Find where the given text appears and provide that cell's center as (X, Y) coordinate. 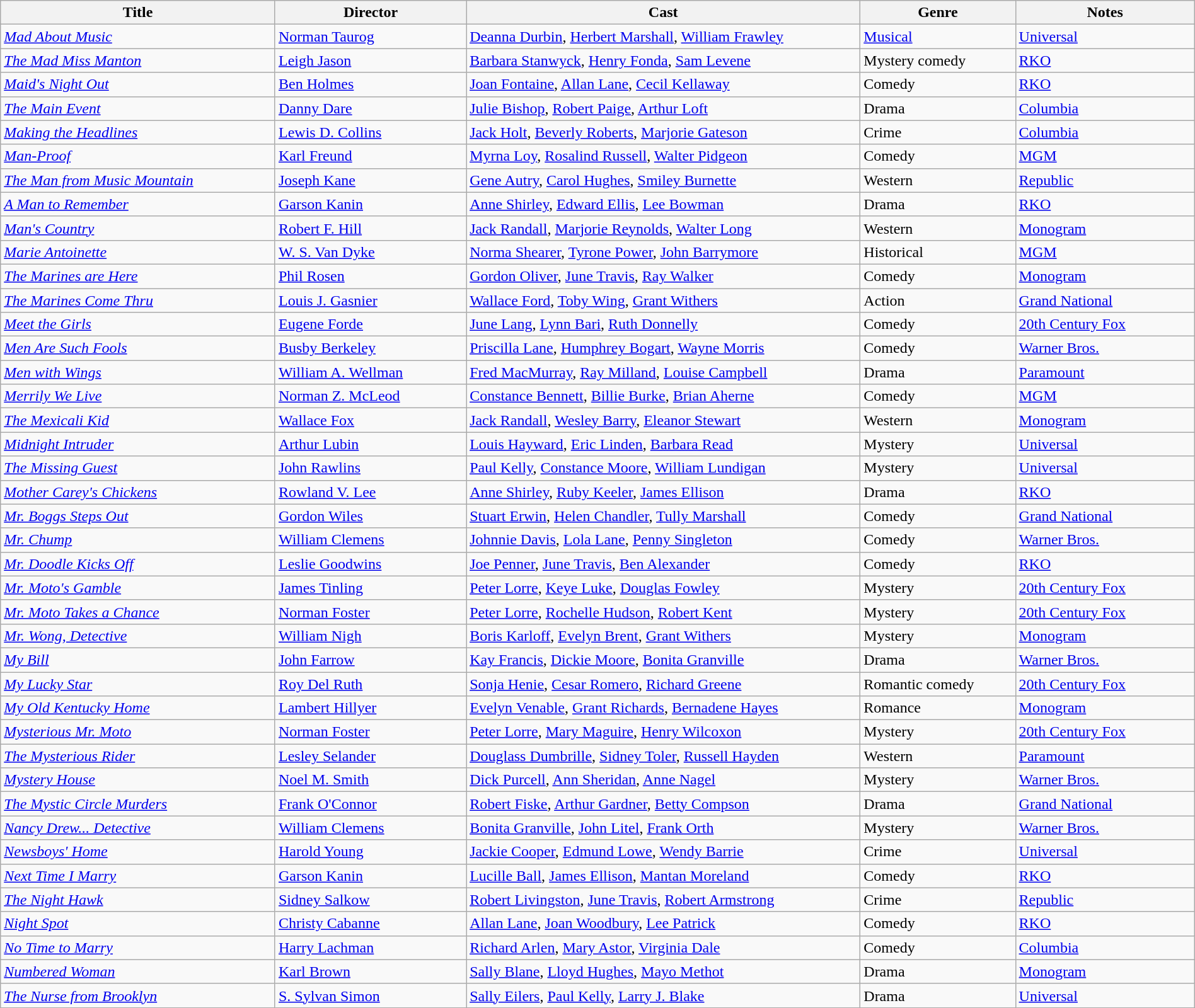
Mr. Moto's Gamble (138, 588)
The Nurse from Brooklyn (138, 995)
Wallace Ford, Toby Wing, Grant Withers (663, 301)
Harold Young (371, 852)
Merrily We Live (138, 396)
Sally Blane, Lloyd Hughes, Mayo Methot (663, 971)
Noel M. Smith (371, 780)
Karl Freund (371, 156)
Title (138, 13)
Musical (938, 37)
Peter Lorre, Mary Maguire, Henry Wilcoxon (663, 732)
Newsboys' Home (138, 852)
Rowland V. Lee (371, 492)
My Lucky Star (138, 684)
Ben Holmes (371, 84)
Louis Hayward, Eric Linden, Barbara Read (663, 444)
Mr. Boggs Steps Out (138, 516)
Marie Antoinette (138, 252)
Jack Randall, Wesley Barry, Eleanor Stewart (663, 420)
Sidney Salkow (371, 900)
Maid's Night Out (138, 84)
Mr. Moto Takes a Chance (138, 612)
Danny Dare (371, 108)
Mad About Music (138, 37)
Night Spot (138, 924)
Jack Randall, Marjorie Reynolds, Walter Long (663, 228)
Sonja Henie, Cesar Romero, Richard Greene (663, 684)
Lambert Hillyer (371, 708)
Evelyn Venable, Grant Richards, Bernadene Hayes (663, 708)
Eugene Forde (371, 324)
My Old Kentucky Home (138, 708)
Mr. Chump (138, 540)
Anne Shirley, Ruby Keeler, James Ellison (663, 492)
Constance Bennett, Billie Burke, Brian Aherne (663, 396)
William A. Wellman (371, 372)
Myrna Loy, Rosalind Russell, Walter Pidgeon (663, 156)
Mother Carey's Chickens (138, 492)
No Time to Marry (138, 948)
Mystery House (138, 780)
Arthur Lubin (371, 444)
Jackie Cooper, Edmund Lowe, Wendy Barrie (663, 852)
The Missing Guest (138, 468)
Robert F. Hill (371, 228)
Notes (1105, 13)
Priscilla Lane, Humphrey Bogart, Wayne Morris (663, 348)
Douglass Dumbrille, Sidney Toler, Russell Hayden (663, 756)
The Mysterious Rider (138, 756)
Men with Wings (138, 372)
Harry Lachman (371, 948)
Fred MacMurray, Ray Milland, Louise Campbell (663, 372)
Stuart Erwin, Helen Chandler, Tully Marshall (663, 516)
Making the Headlines (138, 132)
Men Are Such Fools (138, 348)
Gordon Wiles (371, 516)
John Rawlins (371, 468)
Historical (938, 252)
Mysterious Mr. Moto (138, 732)
John Farrow (371, 660)
Gordon Oliver, June Travis, Ray Walker (663, 276)
A Man to Remember (138, 204)
Allan Lane, Joan Woodbury, Lee Patrick (663, 924)
June Lang, Lynn Bari, Ruth Donnelly (663, 324)
Gene Autry, Carol Hughes, Smiley Burnette (663, 180)
Roy Del Ruth (371, 684)
Barbara Stanwyck, Henry Fonda, Sam Levene (663, 60)
The Mad Miss Manton (138, 60)
Man-Proof (138, 156)
Jack Holt, Beverly Roberts, Marjorie Gateson (663, 132)
Paul Kelly, Constance Moore, William Lundigan (663, 468)
Boris Karloff, Evelyn Brent, Grant Withers (663, 636)
Lucille Ball, James Ellison, Mantan Moreland (663, 876)
The Mystic Circle Murders (138, 804)
Norman Z. McLeod (371, 396)
Norma Shearer, Tyrone Power, John Barrymore (663, 252)
Lewis D. Collins (371, 132)
Julie Bishop, Robert Paige, Arthur Loft (663, 108)
Peter Lorre, Keye Luke, Douglas Fowley (663, 588)
Action (938, 301)
Norman Taurog (371, 37)
Busby Berkeley (371, 348)
The Night Hawk (138, 900)
Karl Brown (371, 971)
Next Time I Marry (138, 876)
Director (371, 13)
S. Sylvan Simon (371, 995)
Mystery comedy (938, 60)
Robert Fiske, Arthur Gardner, Betty Compson (663, 804)
Robert Livingston, June Travis, Robert Armstrong (663, 900)
Joan Fontaine, Allan Lane, Cecil Kellaway (663, 84)
Johnnie Davis, Lola Lane, Penny Singleton (663, 540)
Midnight Intruder (138, 444)
Leslie Goodwins (371, 564)
Genre (938, 13)
Man's Country (138, 228)
Joseph Kane (371, 180)
Bonita Granville, John Litel, Frank Orth (663, 828)
Christy Cabanne (371, 924)
Kay Francis, Dickie Moore, Bonita Granville (663, 660)
Mr. Doodle Kicks Off (138, 564)
Wallace Fox (371, 420)
Frank O'Connor (371, 804)
My Bill (138, 660)
Romantic comedy (938, 684)
The Marines are Here (138, 276)
Nancy Drew... Detective (138, 828)
Joe Penner, June Travis, Ben Alexander (663, 564)
Sally Eilers, Paul Kelly, Larry J. Blake (663, 995)
William Nigh (371, 636)
Leigh Jason (371, 60)
Deanna Durbin, Herbert Marshall, William Frawley (663, 37)
James Tinling (371, 588)
Anne Shirley, Edward Ellis, Lee Bowman (663, 204)
Romance (938, 708)
Mr. Wong, Detective (138, 636)
W. S. Van Dyke (371, 252)
The Marines Come Thru (138, 301)
Meet the Girls (138, 324)
The Man from Music Mountain (138, 180)
Louis J. Gasnier (371, 301)
The Main Event (138, 108)
The Mexicali Kid (138, 420)
Dick Purcell, Ann Sheridan, Anne Nagel (663, 780)
Richard Arlen, Mary Astor, Virginia Dale (663, 948)
Peter Lorre, Rochelle Hudson, Robert Kent (663, 612)
Phil Rosen (371, 276)
Numbered Woman (138, 971)
Cast (663, 13)
Lesley Selander (371, 756)
